For the text-containing cell, return its midpoint in (x, y) coordinate format. 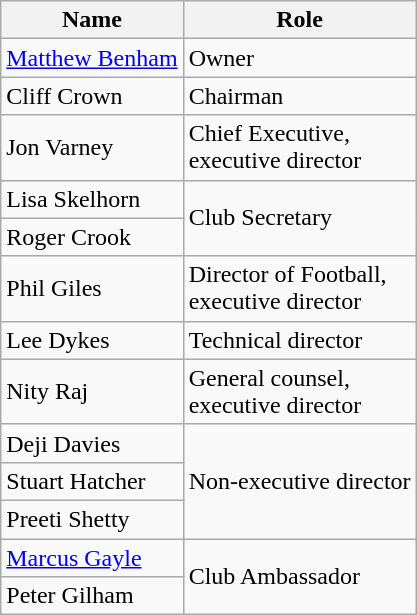
Matthew Benham (92, 58)
Deji Davies (92, 443)
Role (300, 20)
Nity Raj (92, 392)
Jon Varney (92, 148)
Peter Gilham (92, 596)
Lisa Skelhorn (92, 199)
Phil Giles (92, 288)
Club Secretary (300, 218)
Non-executive director (300, 481)
Name (92, 20)
Technical director (300, 340)
Director of Football,executive director (300, 288)
Marcus Gayle (92, 557)
Preeti Shetty (92, 519)
Club Ambassador (300, 576)
Stuart Hatcher (92, 481)
Roger Crook (92, 237)
Owner (300, 58)
Lee Dykes (92, 340)
General counsel,executive director (300, 392)
Chief Executive,executive director (300, 148)
Cliff Crown (92, 96)
Chairman (300, 96)
